Identify which cell holds the provided text, then report its (X, Y) central coordinate. 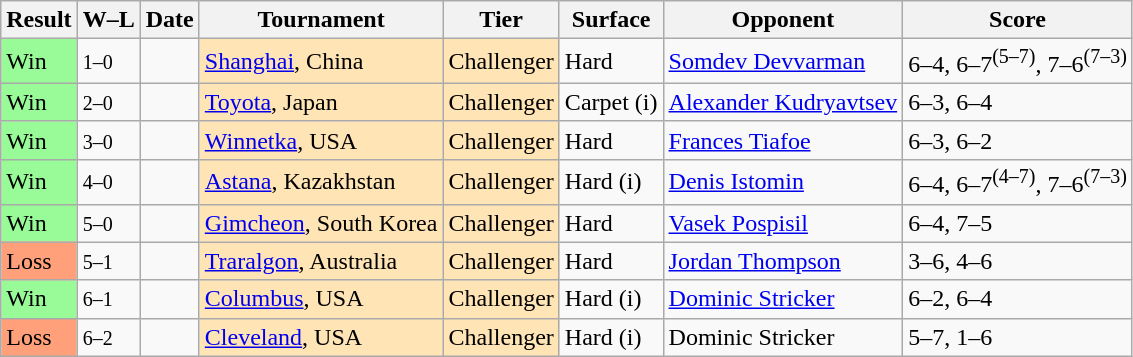
Frances Tiafoe (783, 140)
Tier (501, 20)
5–0 (108, 223)
Gimcheon, South Korea (321, 223)
W–L (108, 20)
1–0 (108, 62)
Denis Istomin (783, 182)
Alexander Kudryavtsev (783, 102)
Cleveland, USA (321, 337)
5–7, 1–6 (1018, 337)
6–1 (108, 299)
Somdev Devvarman (783, 62)
Vasek Pospisil (783, 223)
4–0 (108, 182)
2–0 (108, 102)
Winnetka, USA (321, 140)
3–0 (108, 140)
Jordan Thompson (783, 261)
3–6, 4–6 (1018, 261)
Shanghai, China (321, 62)
Result (39, 20)
Score (1018, 20)
6–2, 6–4 (1018, 299)
Traralgon, Australia (321, 261)
Surface (611, 20)
Toyota, Japan (321, 102)
6–4, 6–7(4–7), 7–6(7–3) (1018, 182)
6–3, 6–2 (1018, 140)
Tournament (321, 20)
6–2 (108, 337)
Astana, Kazakhstan (321, 182)
6–3, 6–4 (1018, 102)
Carpet (i) (611, 102)
Date (170, 20)
Columbus, USA (321, 299)
6–4, 6–7(5–7), 7–6(7–3) (1018, 62)
5–1 (108, 261)
6–4, 7–5 (1018, 223)
Opponent (783, 20)
